Extract the [x, y] coordinate from the center of the cell holding the provided text.  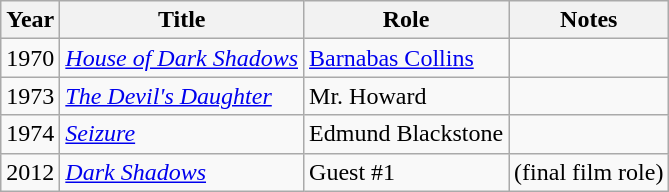
2012 [30, 172]
1973 [30, 96]
The Devil's Daughter [182, 96]
Mr. Howard [406, 96]
Seizure [182, 134]
Role [406, 20]
Dark Shadows [182, 172]
1974 [30, 134]
Barnabas Collins [406, 58]
(final film role) [589, 172]
1970 [30, 58]
Edmund Blackstone [406, 134]
Title [182, 20]
Year [30, 20]
Notes [589, 20]
Guest #1 [406, 172]
House of Dark Shadows [182, 58]
